Extract the (X, Y) coordinate from the center of the cell holding the provided text.  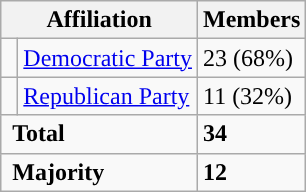
12 (251, 172)
Republican Party (108, 96)
Majority (100, 172)
Affiliation (100, 20)
Members (251, 20)
Total (100, 134)
34 (251, 134)
23 (68%) (251, 58)
Democratic Party (108, 58)
11 (32%) (251, 96)
